For the text-containing cell, return its midpoint in (X, Y) coordinate format. 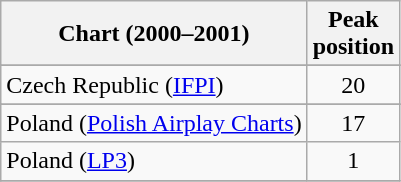
Poland (Polish Airplay Charts) (154, 123)
Chart (2000–2001) (154, 34)
20 (353, 85)
1 (353, 161)
17 (353, 123)
Czech Republic (IFPI) (154, 85)
Poland (LP3) (154, 161)
Peakposition (353, 34)
